Extract the (x, y) coordinate from the center of the cell holding the provided text.  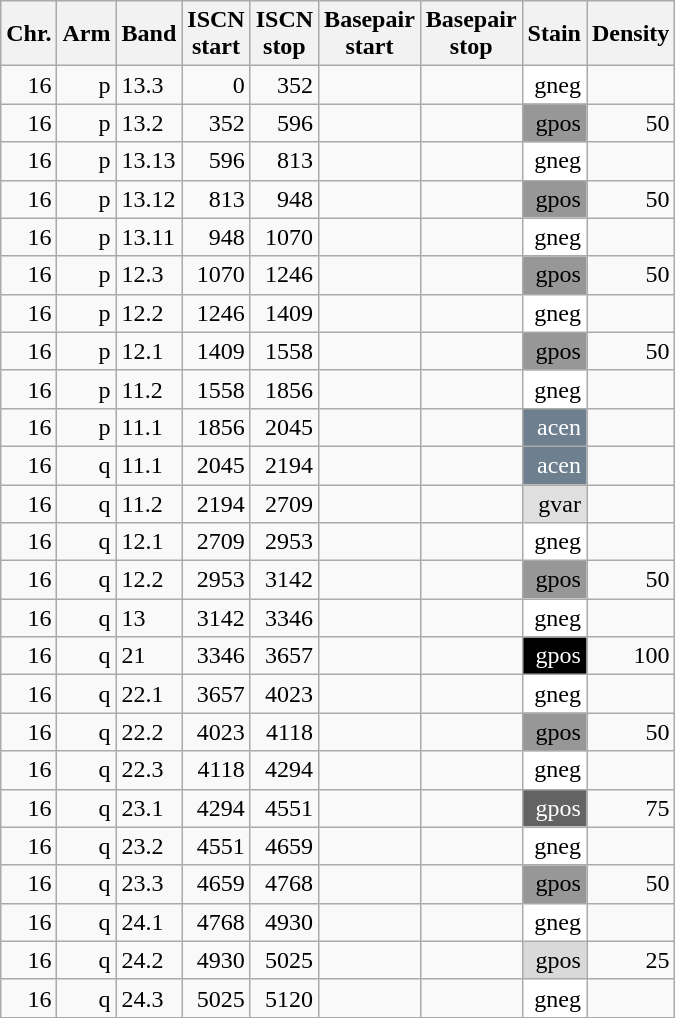
Arm (86, 34)
22.2 (149, 732)
22.3 (149, 770)
25 (630, 960)
0 (216, 85)
13.11 (149, 237)
Stain (554, 34)
13 (149, 618)
ISCNstart (216, 34)
23.2 (149, 846)
23.3 (149, 884)
13.2 (149, 123)
ISCNstop (284, 34)
12.3 (149, 275)
5120 (284, 998)
Basepairstop (471, 34)
13.3 (149, 85)
24.1 (149, 922)
gvar (554, 503)
13.13 (149, 161)
22.1 (149, 694)
24.3 (149, 998)
13.12 (149, 199)
Chr. (29, 34)
Density (630, 34)
Basepairstart (370, 34)
24.2 (149, 960)
100 (630, 656)
23.1 (149, 808)
Band (149, 34)
21 (149, 656)
75 (630, 808)
